Search for the cell housing the specified text and yield its (x, y) center coordinate. 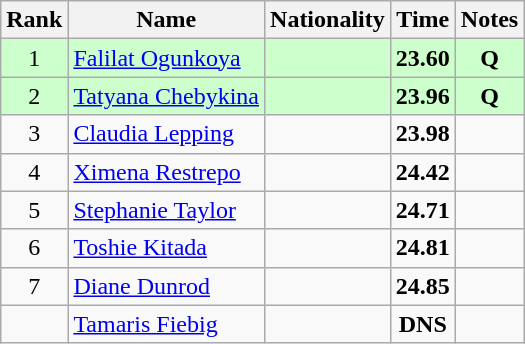
24.42 (422, 172)
5 (34, 210)
Time (422, 20)
Toshie Kitada (166, 248)
24.85 (422, 286)
Rank (34, 20)
Notes (489, 20)
DNS (422, 324)
Claudia Lepping (166, 134)
1 (34, 58)
23.98 (422, 134)
Falilat Ogunkoya (166, 58)
4 (34, 172)
23.60 (422, 58)
23.96 (422, 96)
Tamaris Fiebig (166, 324)
Name (166, 20)
Diane Dunrod (166, 286)
2 (34, 96)
6 (34, 248)
24.81 (422, 248)
24.71 (422, 210)
3 (34, 134)
Nationality (328, 20)
7 (34, 286)
Stephanie Taylor (166, 210)
Tatyana Chebykina (166, 96)
Ximena Restrepo (166, 172)
